Search for the cell housing the specified text and yield its [x, y] center coordinate. 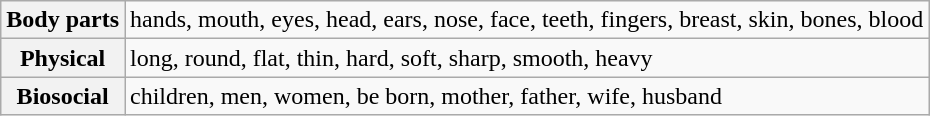
Body parts [63, 20]
Biosocial [63, 96]
long, round, flat, thin, hard, soft, sharp, smooth, heavy [526, 58]
Physical [63, 58]
hands, mouth, eyes, head, ears, nose, face, teeth, fingers, breast, skin, bones, blood [526, 20]
children, men, women, be born, mother, father, wife, husband [526, 96]
